Find where the given text appears and provide that cell's center as [x, y] coordinate. 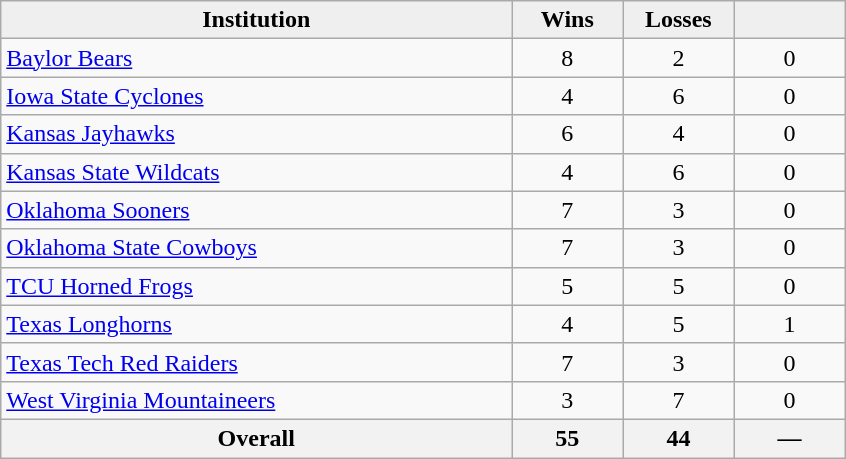
2 [678, 58]
Oklahoma Sooners [256, 210]
Texas Longhorns [256, 324]
West Virginia Mountaineers [256, 400]
TCU Horned Frogs [256, 286]
Kansas Jayhawks [256, 134]
Overall [256, 438]
Baylor Bears [256, 58]
8 [568, 58]
Institution [256, 20]
1 [790, 324]
Texas Tech Red Raiders [256, 362]
— [790, 438]
Losses [678, 20]
55 [568, 438]
Wins [568, 20]
Kansas State Wildcats [256, 172]
44 [678, 438]
Iowa State Cyclones [256, 96]
Oklahoma State Cowboys [256, 248]
